For the text-containing cell, return its midpoint in (X, Y) coordinate format. 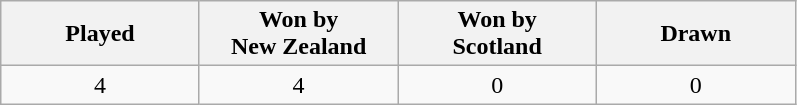
Drawn (696, 34)
Played (100, 34)
Won byNew Zealand (298, 34)
Won byScotland (498, 34)
